Return [x, y] of the center of cell containing provided text 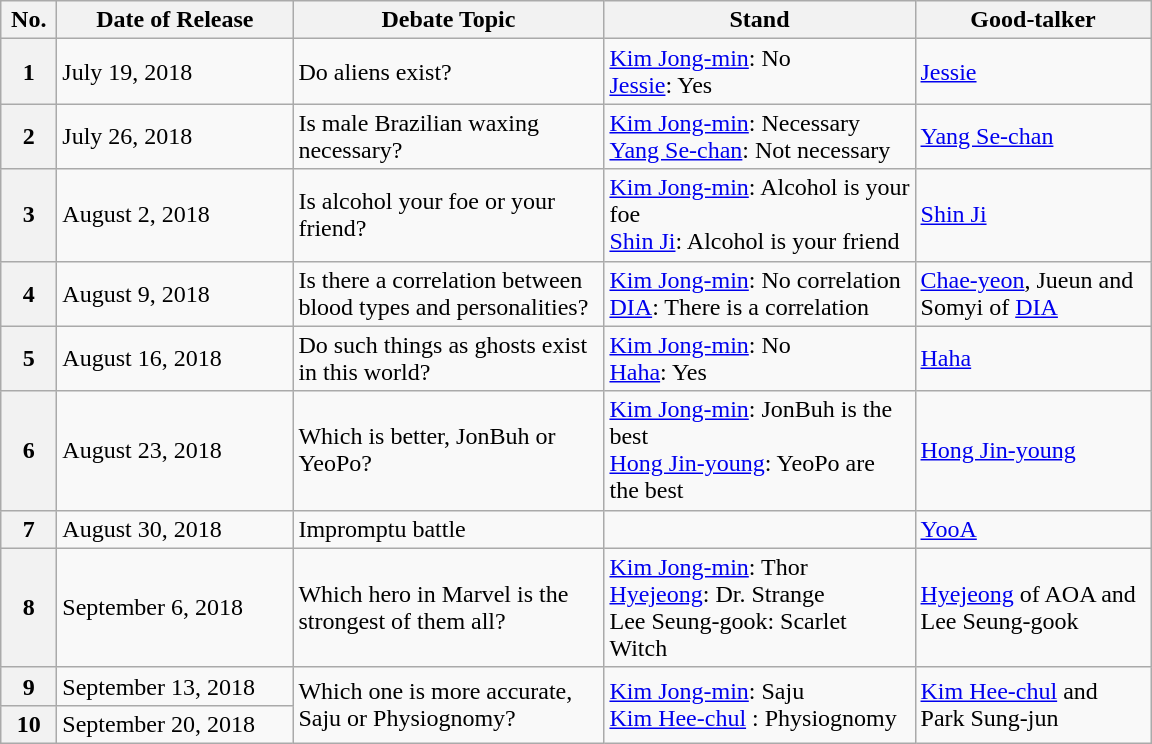
Haha [1033, 358]
Hyejeong of AOA and Lee Seung-gook [1033, 608]
Good-talker [1033, 20]
Impromptu battle [448, 529]
Which is better, JonBuh or YeoPo? [448, 450]
8 [29, 608]
Kim Jong-min: NecessaryYang Se-chan: Not necessary [760, 136]
Kim Jong-min: ThorHyejeong: Dr. StrangeLee Seung-gook: Scarlet Witch [760, 608]
Kim Jong-min: SajuKim Hee-chul : Physiognomy [760, 705]
Is male Brazilian waxing necessary? [448, 136]
Do such things as ghosts exist in this world? [448, 358]
1 [29, 72]
Kim Jong-min: No correlationDIA: There is a correlation [760, 294]
Chae-yeon, Jueun and Somyi of DIA [1033, 294]
6 [29, 450]
Hong Jin-young [1033, 450]
Which one is more accurate, Saju or Physiognomy? [448, 705]
No. [29, 20]
Kim Jong-min: JonBuh is the bestHong Jin-young: YeoPo are the best [760, 450]
August 23, 2018 [175, 450]
September 6, 2018 [175, 608]
Jessie [1033, 72]
August 9, 2018 [175, 294]
July 26, 2018 [175, 136]
Kim Jong-min: Alcohol is your foeShin Ji: Alcohol is your friend [760, 215]
July 19, 2018 [175, 72]
2 [29, 136]
10 [29, 724]
September 13, 2018 [175, 686]
3 [29, 215]
9 [29, 686]
Shin Ji [1033, 215]
5 [29, 358]
Kim Jong-min: No Haha: Yes [760, 358]
YooA [1033, 529]
Stand [760, 20]
Kim Jong-min: NoJessie: Yes [760, 72]
Is there a correlation between blood types and personalities? [448, 294]
Do aliens exist? [448, 72]
Debate Topic [448, 20]
August 2, 2018 [175, 215]
September 20, 2018 [175, 724]
4 [29, 294]
August 16, 2018 [175, 358]
Kim Hee-chul and Park Sung-jun [1033, 705]
Date of Release [175, 20]
Is alcohol your foe or your friend? [448, 215]
August 30, 2018 [175, 529]
Yang Se-chan [1033, 136]
7 [29, 529]
Which hero in Marvel is the strongest of them all? [448, 608]
